Pinpoint the cell where the given text exists, returning its (X, Y) midpoint coordinate. 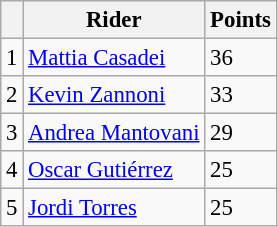
Rider (114, 20)
Jordi Torres (114, 208)
29 (240, 133)
Andrea Mantovani (114, 133)
4 (12, 170)
Oscar Gutiérrez (114, 170)
36 (240, 58)
1 (12, 58)
Points (240, 20)
Mattia Casadei (114, 58)
Kevin Zannoni (114, 95)
33 (240, 95)
3 (12, 133)
5 (12, 208)
2 (12, 95)
